Scan for the cell matching the given text and deliver its (X, Y) coordinate at center. 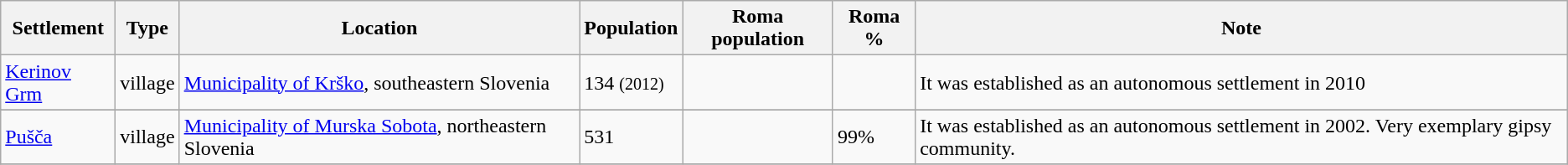
It was established as an autonomous settlement in 2010 (1241, 82)
Roma population (758, 28)
Pušča (59, 137)
Type (147, 28)
Settlement (59, 28)
Municipality of Krško, southeastern Slovenia (379, 82)
Municipality of Murska Sobota, northeastern Slovenia (379, 137)
Population (632, 28)
Location (379, 28)
531 (632, 137)
99% (874, 137)
Kerinov Grm (59, 82)
It was established as an autonomous settlement in 2002. Very exemplary gipsy community. (1241, 137)
Note (1241, 28)
Roma % (874, 28)
134 (2012) (632, 82)
